Detect which cell encompasses the target text, then output its [X, Y] center coordinate. 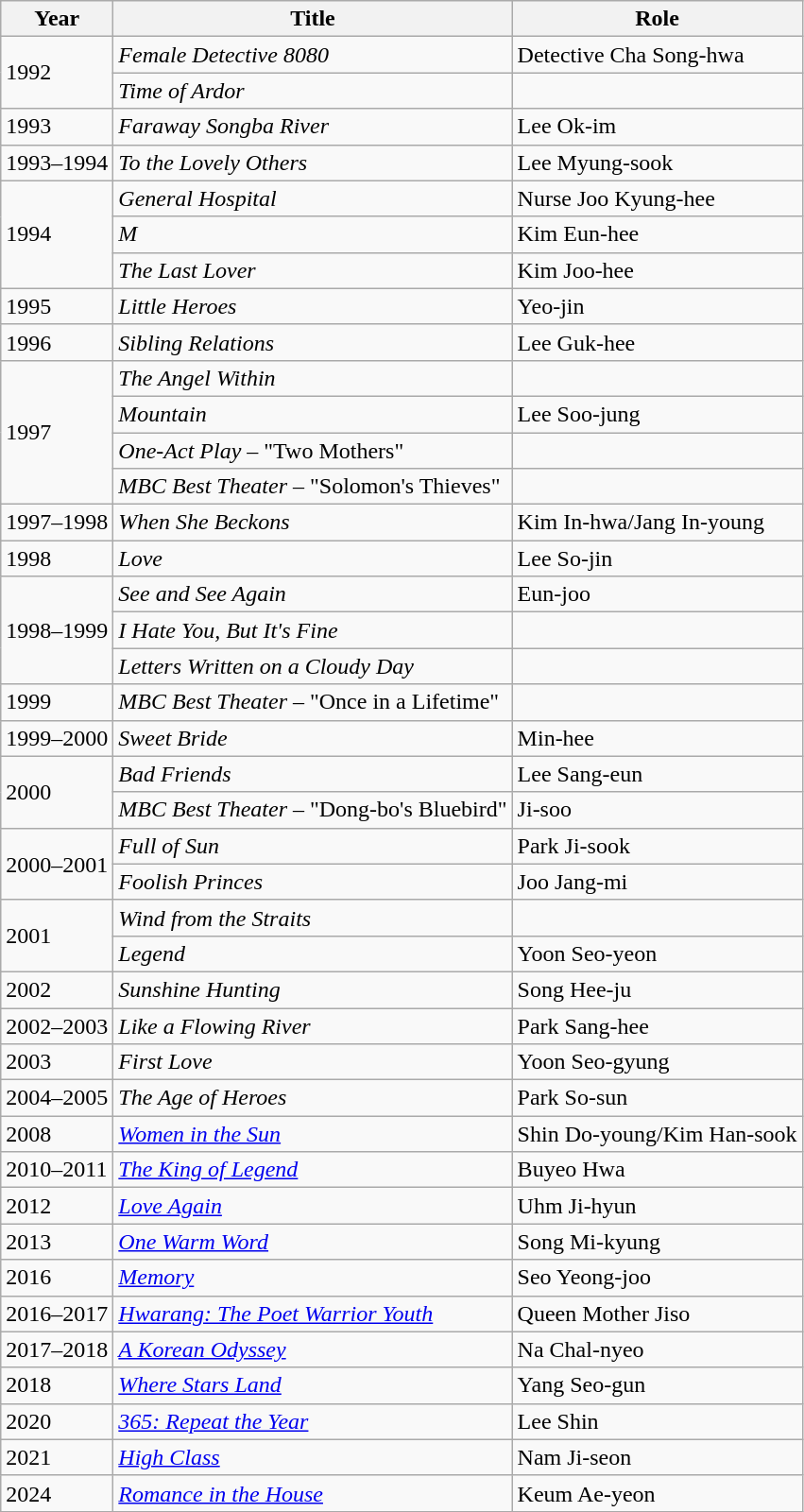
2017–2018 [57, 1349]
Women in the Sun [313, 1134]
Yang Seo-gun [658, 1385]
2001 [57, 936]
I Hate You, But It's Fine [313, 630]
One Warm Word [313, 1242]
Park Ji-sook [658, 846]
Role [658, 19]
To the Lovely Others [313, 163]
Ji-soo [658, 810]
2002–2003 [57, 1025]
Lee Myung-sook [658, 163]
Park So-sun [658, 1098]
The Angel Within [313, 378]
General Hospital [313, 198]
Bad Friends [313, 774]
Mountain [313, 414]
365: Repeat the Year [313, 1421]
1997 [57, 432]
Foolish Princes [313, 882]
Kim Eun-hee [658, 234]
2020 [57, 1421]
Na Chal-nyeo [658, 1349]
2016–2017 [57, 1314]
The Last Lover [313, 270]
M [313, 234]
Lee So-jin [658, 558]
Min-hee [658, 738]
Hwarang: The Poet Warrior Youth [313, 1314]
First Love [313, 1062]
1998–1999 [57, 630]
Female Detective 8080 [313, 55]
Nam Ji-seon [658, 1457]
Song Hee-ju [658, 989]
Nurse Joo Kyung-hee [658, 198]
Sibling Relations [313, 342]
2004–2005 [57, 1098]
1993 [57, 127]
Yeo-jin [658, 306]
Little Heroes [313, 306]
1999–2000 [57, 738]
2003 [57, 1062]
Eun-joo [658, 594]
Song Mi-kyung [658, 1242]
MBC Best Theater – "Solomon's Thieves" [313, 487]
Time of Ardor [313, 91]
1992 [57, 73]
One-Act Play – "Two Mothers" [313, 451]
Joo Jang-mi [658, 882]
Uhm Ji-hyun [658, 1206]
Full of Sun [313, 846]
1998 [57, 558]
High Class [313, 1457]
1999 [57, 702]
Love [313, 558]
Sunshine Hunting [313, 989]
The King of Legend [313, 1170]
When She Beckons [313, 523]
2000–2001 [57, 864]
Title [313, 19]
Lee Guk-hee [658, 342]
Letters Written on a Cloudy Day [313, 666]
Yoon Seo-yeon [658, 954]
2021 [57, 1457]
2000 [57, 792]
Where Stars Land [313, 1385]
Memory [313, 1278]
Like a Flowing River [313, 1025]
Wind from the Straits [313, 918]
Park Sang-hee [658, 1025]
2008 [57, 1134]
Lee Sang-eun [658, 774]
Year [57, 19]
Sweet Bride [313, 738]
MBC Best Theater – "Once in a Lifetime" [313, 702]
Lee Soo-jung [658, 414]
Detective Cha Song-hwa [658, 55]
2002 [57, 989]
2024 [57, 1493]
Seo Yeong-joo [658, 1278]
1993–1994 [57, 163]
2012 [57, 1206]
Kim Joo-hee [658, 270]
2010–2011 [57, 1170]
Romance in the House [313, 1493]
The Age of Heroes [313, 1098]
Love Again [313, 1206]
Yoon Seo-gyung [658, 1062]
Buyeo Hwa [658, 1170]
Queen Mother Jiso [658, 1314]
Keum Ae-yeon [658, 1493]
2018 [57, 1385]
1994 [57, 234]
2016 [57, 1278]
Lee Ok-im [658, 127]
Legend [313, 954]
Lee Shin [658, 1421]
Faraway Songba River [313, 127]
2013 [57, 1242]
1995 [57, 306]
A Korean Odyssey [313, 1349]
1997–1998 [57, 523]
MBC Best Theater – "Dong-bo's Bluebird" [313, 810]
Kim In-hwa/Jang In-young [658, 523]
Shin Do-young/Kim Han-sook [658, 1134]
1996 [57, 342]
See and See Again [313, 594]
